From the cell containing the given text, extract its center point as [X, Y] coordinate. 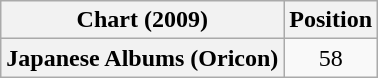
Position [331, 20]
58 [331, 58]
Japanese Albums (Oricon) [142, 58]
Chart (2009) [142, 20]
